For the text-containing cell, return its midpoint in [X, Y] coordinate format. 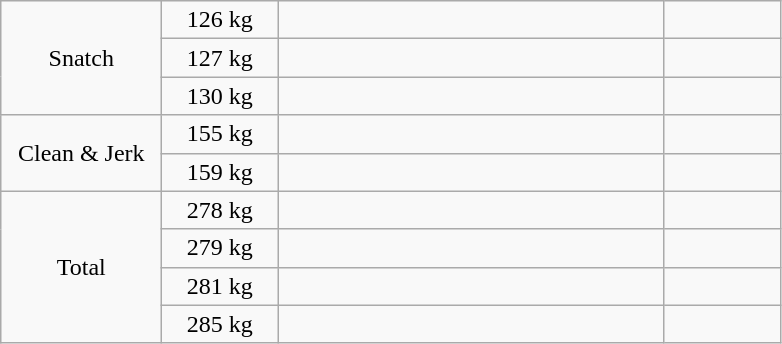
126 kg [220, 20]
155 kg [220, 134]
278 kg [220, 210]
281 kg [220, 286]
Total [82, 267]
Snatch [82, 58]
130 kg [220, 96]
127 kg [220, 58]
285 kg [220, 324]
279 kg [220, 248]
159 kg [220, 172]
Clean & Jerk [82, 153]
